Output the (X, Y) coordinate of the center of the cell containing the given text.  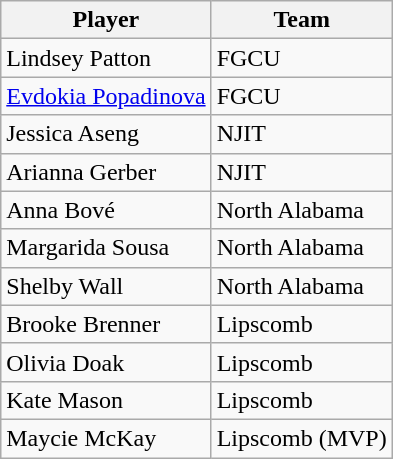
Shelby Wall (106, 286)
Lindsey Patton (106, 58)
Brooke Brenner (106, 324)
Maycie McKay (106, 438)
Anna Bové (106, 210)
Lipscomb (MVP) (302, 438)
Player (106, 20)
Team (302, 20)
Jessica Aseng (106, 134)
Kate Mason (106, 400)
Arianna Gerber (106, 172)
Margarida Sousa (106, 248)
Evdokia Popadinova (106, 96)
Olivia Doak (106, 362)
